Find where the given text appears and provide that cell's center as (x, y) coordinate. 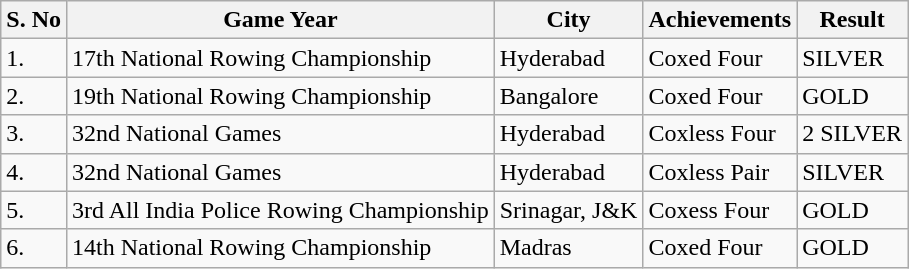
2. (34, 96)
19th National Rowing Championship (280, 96)
6. (34, 248)
14th National Rowing Championship (280, 248)
Game Year (280, 20)
Coxess Four (720, 210)
17th National Rowing Championship (280, 58)
Coxless Pair (720, 172)
2 SILVER (852, 134)
Achievements (720, 20)
3rd All India Police Rowing Championship (280, 210)
1. (34, 58)
3. (34, 134)
4. (34, 172)
Bangalore (568, 96)
Result (852, 20)
Srinagar, J&K (568, 210)
Coxless Four (720, 134)
City (568, 20)
5. (34, 210)
S. No (34, 20)
Madras (568, 248)
